Pinpoint the cell where the given text exists, returning its [x, y] midpoint coordinate. 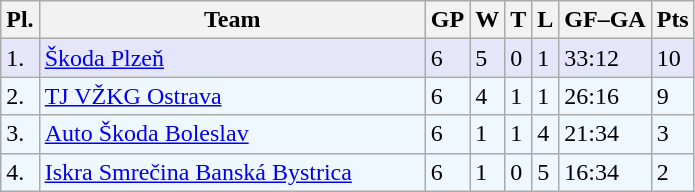
TJ VŽKG Ostrava [232, 96]
Škoda Plzeň [232, 58]
2 [672, 172]
4. [20, 172]
Auto Škoda Boleslav [232, 134]
Team [232, 20]
3. [20, 134]
16:34 [605, 172]
3 [672, 134]
10 [672, 58]
26:16 [605, 96]
GP [447, 20]
1. [20, 58]
GF–GA [605, 20]
L [546, 20]
Pts [672, 20]
T [518, 20]
Iskra Smrečina Banská Bystrica [232, 172]
W [488, 20]
2. [20, 96]
Pl. [20, 20]
21:34 [605, 134]
33:12 [605, 58]
9 [672, 96]
